Return the [x, y] coordinate for the center point of the cell that contains the specified text.  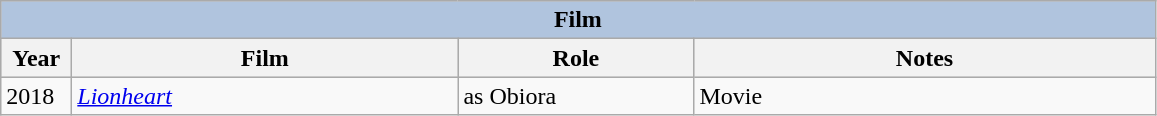
Notes [924, 58]
Year [36, 58]
Role [576, 58]
2018 [36, 96]
as Obiora [576, 96]
Lionheart [265, 96]
Movie [924, 96]
